Scan for the cell matching the given text and deliver its (X, Y) coordinate at center. 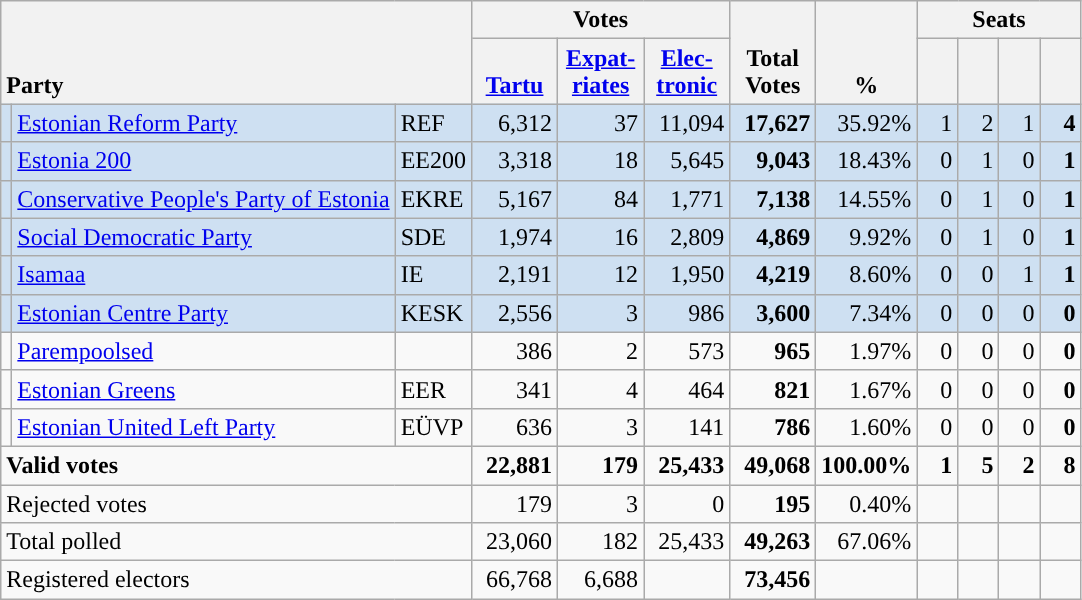
SDE (433, 237)
Estonian Greens (204, 389)
49,263 (773, 542)
EE200 (433, 161)
9,043 (773, 161)
Social Democratic Party (204, 237)
1,771 (687, 199)
195 (773, 503)
Estonian Centre Party (204, 313)
22,881 (515, 465)
16 (601, 237)
Parempoolsed (204, 351)
1.67% (866, 389)
18 (601, 161)
EER (433, 389)
11,094 (687, 123)
2,809 (687, 237)
965 (773, 351)
Rejected votes (236, 503)
464 (687, 389)
4,869 (773, 237)
5,167 (515, 199)
Party (236, 52)
8 (1060, 465)
1.60% (866, 427)
821 (773, 389)
Valid votes (236, 465)
141 (687, 427)
986 (687, 313)
7,138 (773, 199)
6,312 (515, 123)
3,318 (515, 161)
Estonian Reform Party (204, 123)
Elec- tronic (687, 72)
182 (601, 542)
67.06% (866, 542)
2,191 (515, 275)
EÜVP (433, 427)
786 (773, 427)
17,627 (773, 123)
1.97% (866, 351)
2,556 (515, 313)
4,219 (773, 275)
5,645 (687, 161)
1,974 (515, 237)
0.40% (866, 503)
5 (978, 465)
Seats (999, 20)
636 (515, 427)
Registered electors (236, 580)
23,060 (515, 542)
Isamaa (204, 275)
% (866, 52)
18.43% (866, 161)
6,688 (601, 580)
386 (515, 351)
IE (433, 275)
49,068 (773, 465)
12 (601, 275)
Total Votes (773, 52)
Estonia 200 (204, 161)
KESK (433, 313)
7.34% (866, 313)
Votes (601, 20)
8.60% (866, 275)
84 (601, 199)
573 (687, 351)
341 (515, 389)
66,768 (515, 580)
9.92% (866, 237)
1,950 (687, 275)
37 (601, 123)
REF (433, 123)
14.55% (866, 199)
Conservative People's Party of Estonia (204, 199)
3,600 (773, 313)
Tartu (515, 72)
Expat- riates (601, 72)
73,456 (773, 580)
Estonian United Left Party (204, 427)
35.92% (866, 123)
EKRE (433, 199)
Total polled (236, 542)
100.00% (866, 465)
